Detect which cell encompasses the target text, then output its [x, y] center coordinate. 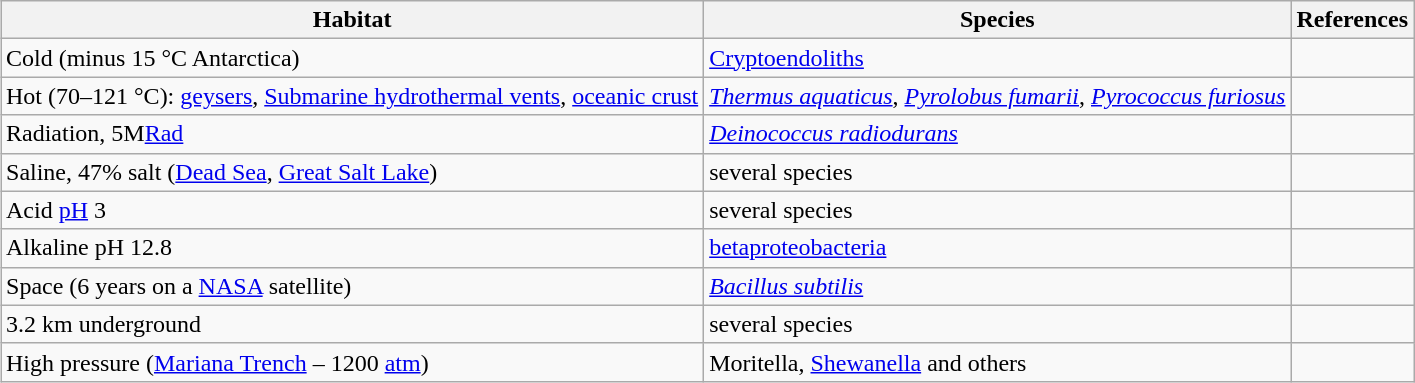
Moritella, Shewanella and others [998, 362]
Species [998, 20]
Thermus aquaticus, Pyrolobus fumarii, Pyrococcus furiosus [998, 96]
High pressure (Mariana Trench – 1200 atm) [352, 362]
betaproteobacteria [998, 248]
Radiation, 5MRad [352, 134]
Habitat [352, 20]
3.2 km underground [352, 324]
Saline, 47% salt (Dead Sea, Great Salt Lake) [352, 172]
Space (6 years on a NASA satellite) [352, 286]
Cryptoendoliths [998, 58]
Acid pH 3 [352, 210]
Bacillus subtilis [998, 286]
References [1352, 20]
Cold (minus 15 °C Antarctica) [352, 58]
Hot (70–121 °C): geysers, Submarine hydrothermal vents, oceanic crust [352, 96]
Deinococcus radiodurans [998, 134]
Alkaline pH 12.8 [352, 248]
